Provide the [x, y] coordinate of the cell's center where the given text is located.  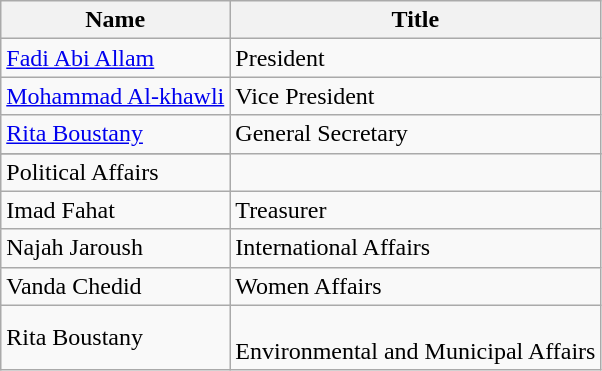
International Affairs [416, 248]
Fadi Abi Allam [116, 58]
Women Affairs [416, 286]
General Secretary [416, 134]
Vanda Chedid [116, 286]
Political Affairs [116, 172]
Name [116, 20]
Environmental and Municipal Affairs [416, 338]
Treasurer [416, 210]
President [416, 58]
Vice President [416, 96]
Imad Fahat [116, 210]
Najah Jaroush [116, 248]
Title [416, 20]
Mohammad Al-khawli [116, 96]
